From the cell containing the given text, extract its center point as [x, y] coordinate. 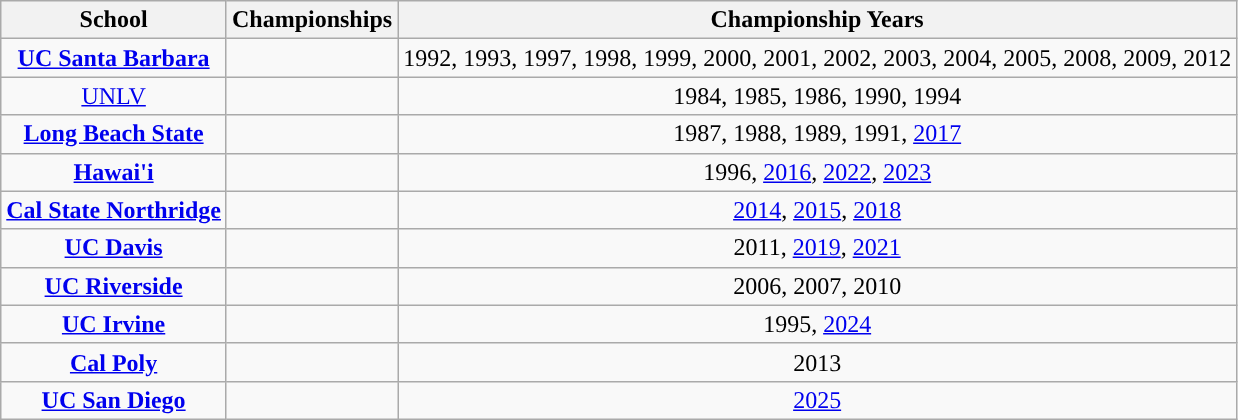
Cal State Northridge [114, 210]
Championships [312, 20]
2014, 2015, 2018 [818, 210]
1996, 2016, 2022, 2023 [818, 172]
1995, 2024 [818, 324]
UC Irvine [114, 324]
UC Santa Barbara [114, 58]
School [114, 20]
2006, 2007, 2010 [818, 286]
UC Riverside [114, 286]
UC San Diego [114, 400]
Cal Poly [114, 362]
1984, 1985, 1986, 1990, 1994 [818, 96]
Hawai'i [114, 172]
1987, 1988, 1989, 1991, 2017 [818, 134]
2025 [818, 400]
1992, 1993, 1997, 1998, 1999, 2000, 2001, 2002, 2003, 2004, 2005, 2008, 2009, 2012 [818, 58]
Championship Years [818, 20]
UNLV [114, 96]
2011, 2019, 2021 [818, 248]
Long Beach State [114, 134]
UC Davis [114, 248]
2013 [818, 362]
